Search for the cell housing the specified text and yield its [X, Y] center coordinate. 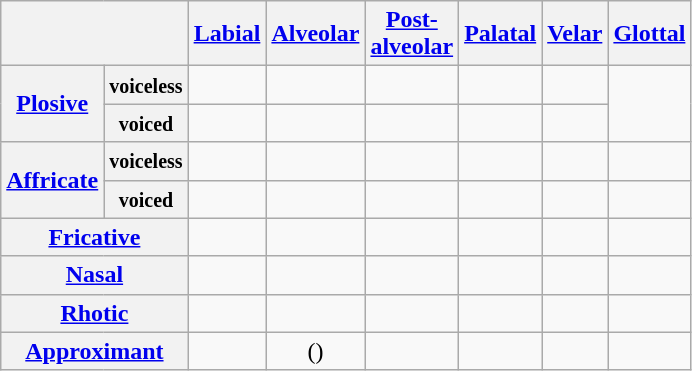
Fricative [94, 237]
Palatal [500, 34]
Nasal [94, 275]
Approximant [94, 351]
Labial [227, 34]
Velar [575, 34]
Post-alveolar [412, 34]
Affricate [52, 180]
Plosive [52, 104]
Glottal [650, 34]
() [316, 351]
Alveolar [316, 34]
Rhotic [94, 313]
